Determine the [x, y] coordinate at the center of the cell enclosing the given text.  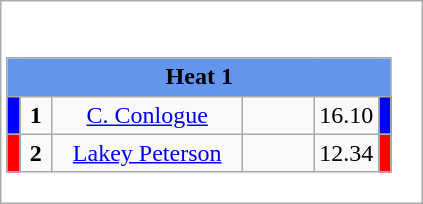
12.34 [346, 153]
Lakey Peterson [148, 153]
Heat 1 [199, 77]
Heat 1 1 C. Conlogue 16.10 2 Lakey Peterson 12.34 [212, 102]
2 [36, 153]
16.10 [346, 115]
C. Conlogue [148, 115]
1 [36, 115]
